From the cell containing the given text, extract its center point as (X, Y) coordinate. 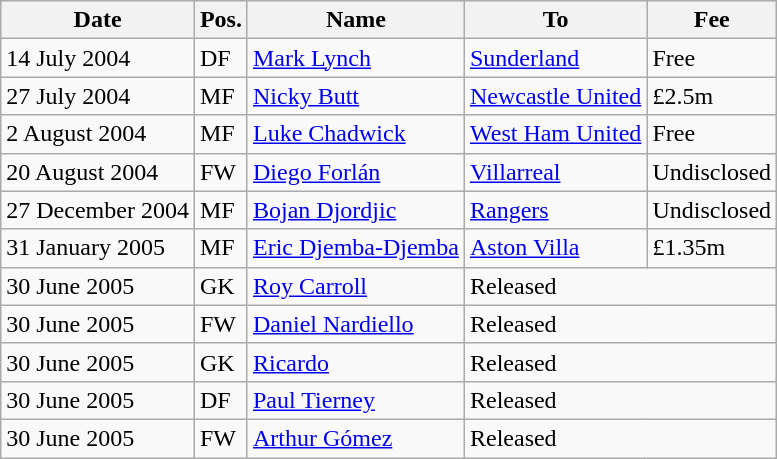
Luke Chadwick (356, 134)
Sunderland (555, 58)
Paul Tierney (356, 400)
2 August 2004 (98, 134)
To (555, 20)
Diego Forlán (356, 172)
Name (356, 20)
27 July 2004 (98, 96)
Bojan Djordjic (356, 210)
Ricardo (356, 362)
Fee (712, 20)
20 August 2004 (98, 172)
Roy Carroll (356, 286)
14 July 2004 (98, 58)
Newcastle United (555, 96)
Date (98, 20)
Daniel Nardiello (356, 324)
Arthur Gómez (356, 438)
Nicky Butt (356, 96)
Pos. (220, 20)
27 December 2004 (98, 210)
Aston Villa (555, 248)
31 January 2005 (98, 248)
Mark Lynch (356, 58)
Rangers (555, 210)
£2.5m (712, 96)
West Ham United (555, 134)
Eric Djemba-Djemba (356, 248)
Villarreal (555, 172)
£1.35m (712, 248)
